Locate the cell with the specified text and output its (X, Y) center coordinate. 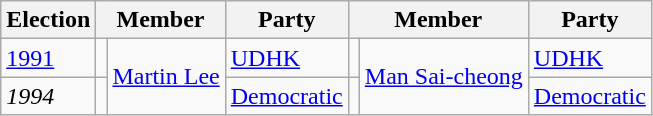
Man Sai-cheong (444, 77)
Election (48, 20)
Martin Lee (166, 77)
1991 (48, 58)
1994 (48, 96)
